Determine the (X, Y) coordinate at the center of the cell enclosing the given text.  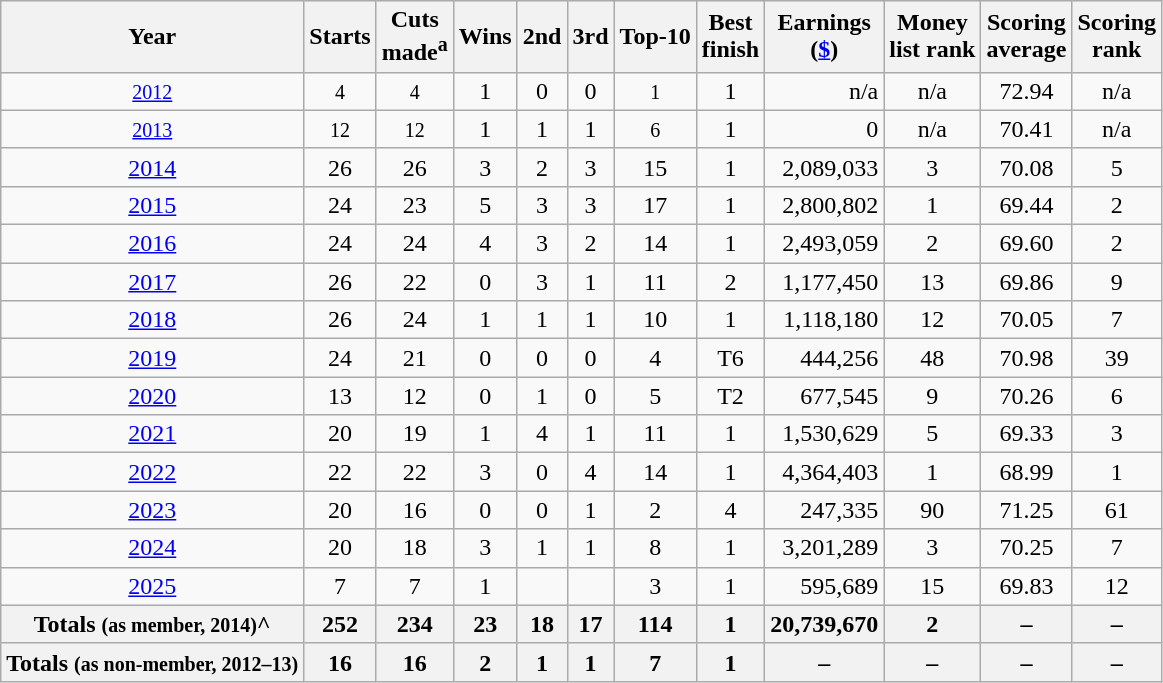
69.60 (1026, 244)
677,545 (824, 396)
70.05 (1026, 320)
2020 (152, 396)
2013 (152, 129)
1,177,450 (824, 282)
2018 (152, 320)
595,689 (824, 586)
Starts (340, 37)
Totals (as member, 2014)^ (152, 624)
69.44 (1026, 205)
39 (1117, 358)
Money list rank (932, 37)
Earnings($) (824, 37)
20,739,670 (824, 624)
2019 (152, 358)
2nd (542, 37)
2,493,059 (824, 244)
90 (932, 510)
Totals (as non-member, 2012–13) (152, 662)
2025 (152, 586)
70.08 (1026, 167)
71.25 (1026, 510)
70.98 (1026, 358)
252 (340, 624)
2,800,802 (824, 205)
247,335 (824, 510)
234 (414, 624)
Top-10 (655, 37)
Cuts madea (414, 37)
68.99 (1026, 472)
2024 (152, 548)
444,256 (824, 358)
19 (414, 434)
3rd (590, 37)
2022 (152, 472)
2012 (152, 91)
2023 (152, 510)
72.94 (1026, 91)
2021 (152, 434)
69.86 (1026, 282)
2015 (152, 205)
1,530,629 (824, 434)
69.33 (1026, 434)
70.41 (1026, 129)
61 (1117, 510)
1,118,180 (824, 320)
Year (152, 37)
2017 (152, 282)
10 (655, 320)
70.26 (1026, 396)
T6 (730, 358)
2014 (152, 167)
T2 (730, 396)
4,364,403 (824, 472)
21 (414, 358)
114 (655, 624)
Scoringrank (1117, 37)
2,089,033 (824, 167)
Best finish (730, 37)
Scoring average (1026, 37)
8 (655, 548)
2016 (152, 244)
3,201,289 (824, 548)
69.83 (1026, 586)
Wins (485, 37)
48 (932, 358)
70.25 (1026, 548)
